Determine the (X, Y) coordinate at the center of the cell enclosing the given text.  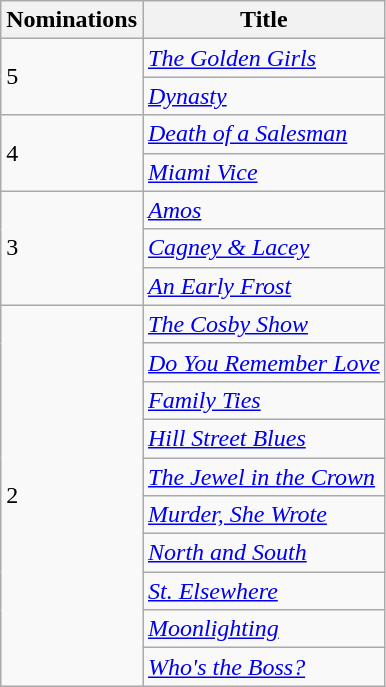
Nominations (72, 20)
Dynasty (264, 96)
Miami Vice (264, 172)
Moonlighting (264, 629)
Title (264, 20)
Death of a Salesman (264, 134)
An Early Frost (264, 286)
North and South (264, 553)
St. Elsewhere (264, 591)
The Jewel in the Crown (264, 477)
3 (72, 248)
Hill Street Blues (264, 438)
5 (72, 77)
Murder, She Wrote (264, 515)
The Golden Girls (264, 58)
4 (72, 153)
Do You Remember Love (264, 362)
2 (72, 496)
Family Ties (264, 400)
Amos (264, 210)
The Cosby Show (264, 324)
Who's the Boss? (264, 667)
Cagney & Lacey (264, 248)
